Pinpoint the cell where the given text exists, returning its (x, y) midpoint coordinate. 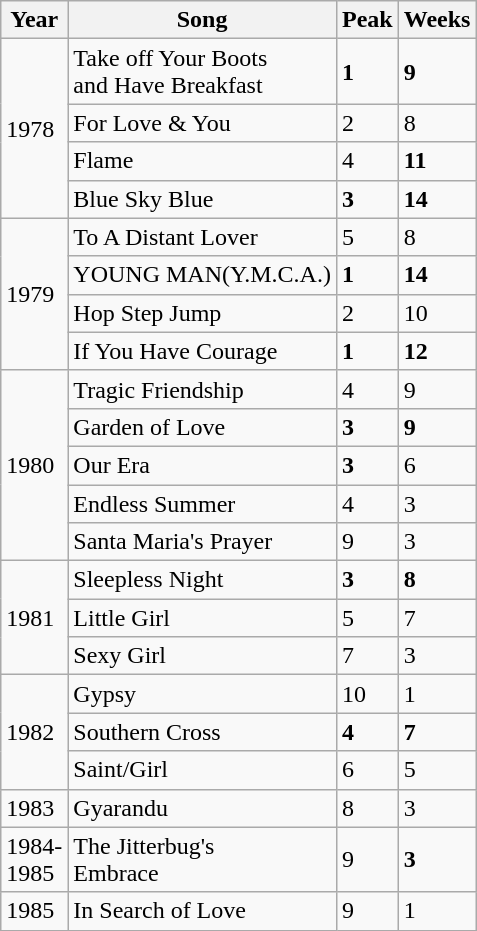
Blue Sky Blue (202, 199)
Tragic Friendship (202, 389)
If You Have Courage (202, 351)
11 (437, 161)
For Love & You (202, 123)
1982 (34, 732)
Flame (202, 161)
1978 (34, 128)
Weeks (437, 20)
Year (34, 20)
Gypsy (202, 694)
Take off Your Bootsand Have Breakfast (202, 72)
1984-1985 (34, 860)
Saint/Girl (202, 770)
1985 (34, 911)
Little Girl (202, 618)
Santa Maria's Prayer (202, 542)
Garden of Love (202, 427)
Sleepless Night (202, 580)
To A Distant Lover (202, 237)
Endless Summer (202, 503)
Song (202, 20)
The Jitterbug'sEmbrace (202, 860)
YOUNG MAN(Y.M.C.A.) (202, 275)
1979 (34, 294)
12 (437, 351)
In Search of Love (202, 911)
1983 (34, 808)
1980 (34, 465)
Sexy Girl (202, 656)
1981 (34, 618)
Our Era (202, 465)
Southern Cross (202, 732)
Hop Step Jump (202, 313)
Gyarandu (202, 808)
Peak (367, 20)
